For the text-containing cell, return its midpoint in [X, Y] coordinate format. 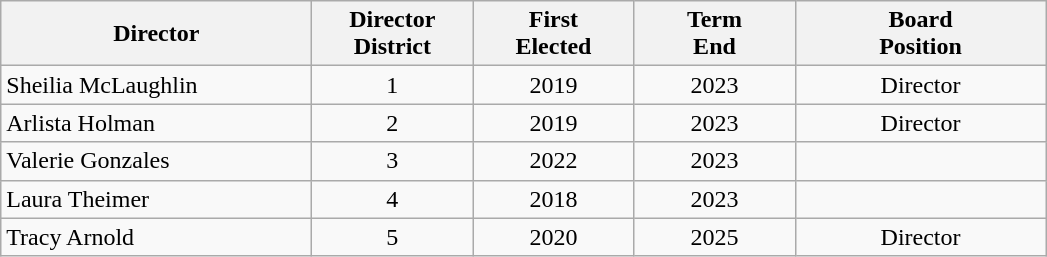
5 [392, 237]
Arlista Holman [156, 123]
FirstElected [554, 34]
1 [392, 85]
4 [392, 199]
Tracy Arnold [156, 237]
2018 [554, 199]
2022 [554, 161]
TermEnd [714, 34]
2020 [554, 237]
2025 [714, 237]
Sheilia McLaughlin [156, 85]
BoardPosition [920, 34]
Laura Theimer [156, 199]
DirectorDistrict [392, 34]
2 [392, 123]
3 [392, 161]
Valerie Gonzales [156, 161]
